Find where the given text appears and provide that cell's center as (x, y) coordinate. 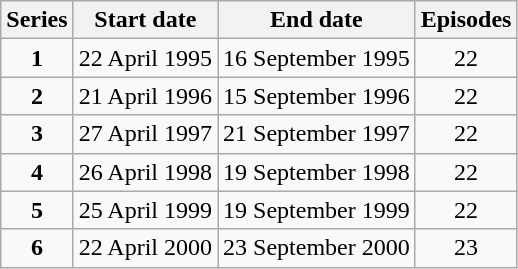
Start date (145, 20)
16 September 1995 (317, 58)
6 (37, 248)
21 September 1997 (317, 134)
22 April 1995 (145, 58)
19 September 1998 (317, 172)
5 (37, 210)
19 September 1999 (317, 210)
25 April 1999 (145, 210)
27 April 1997 (145, 134)
End date (317, 20)
4 (37, 172)
21 April 1996 (145, 96)
Episodes (466, 20)
26 April 1998 (145, 172)
3 (37, 134)
Series (37, 20)
1 (37, 58)
22 April 2000 (145, 248)
23 September 2000 (317, 248)
15 September 1996 (317, 96)
23 (466, 248)
2 (37, 96)
